Return (X, Y) of the center of cell containing provided text 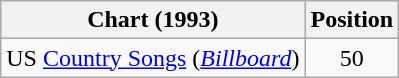
Position (352, 20)
US Country Songs (Billboard) (153, 58)
Chart (1993) (153, 20)
50 (352, 58)
